Return (x, y) of the center of cell containing provided text 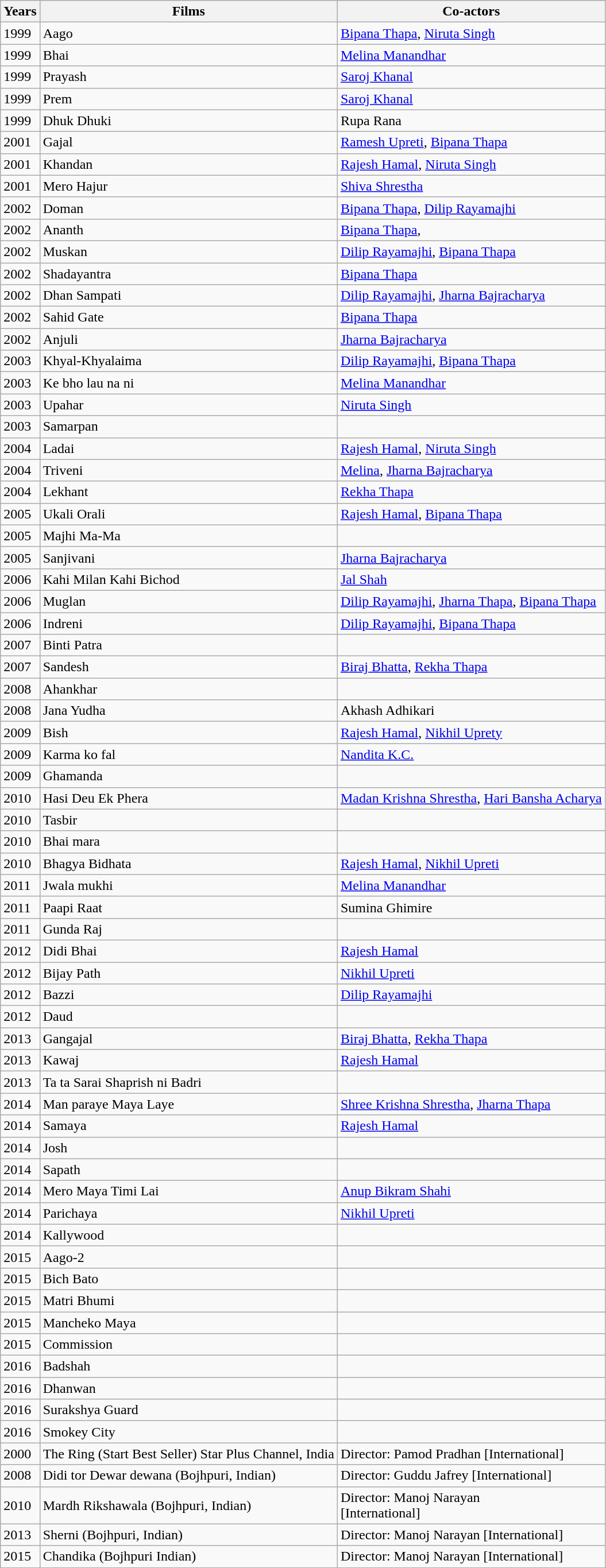
Prayash (188, 77)
Gunda Raj (188, 929)
Upahar (188, 405)
Samaya (188, 1126)
Bhai (188, 55)
Years (20, 11)
Kallywood (188, 1235)
Surakshya Guard (188, 1410)
Director: Guddu Jafrey [International] (471, 1476)
Karma ko fal (188, 754)
Jana Yudha (188, 711)
Dilip Rayamajhi, Jharna Bajracharya (471, 296)
Hasi Deu Ek Phera (188, 798)
Madan Krishna Shrestha, Hari Bansha Acharya (471, 798)
Jwala mukhi (188, 885)
Ukali Orali (188, 514)
Tasbir (188, 820)
Anup Bikram Shahi (471, 1191)
Mardh Rikshawala (Bojhpuri, Indian) (188, 1505)
Paapi Raat (188, 907)
Sanjivani (188, 557)
Khyal-Khyalaima (188, 361)
Muglan (188, 601)
Ghamanda (188, 776)
Triveni (188, 470)
Majhi Ma-Ma (188, 536)
Dilip Rayamajhi (471, 995)
Melina, Jharna Bajracharya (471, 470)
Indreni (188, 623)
Bipana Thapa, Niruta Singh (471, 33)
Prem (188, 99)
Josh (188, 1148)
Bich Bato (188, 1279)
Aago-2 (188, 1257)
Mero Hajur (188, 186)
Films (188, 11)
Niruta Singh (471, 405)
Anjuli (188, 339)
Co-actors (471, 11)
Ahankhar (188, 689)
Shree Krishna Shrestha, Jharna Thapa (471, 1104)
Bhagya Bidhata (188, 864)
Daud (188, 1017)
Bazzi (188, 995)
Bipana Thapa, Dilip Rayamajhi (471, 208)
Matri Bhumi (188, 1300)
Man paraye Maya Laye (188, 1104)
Sumina Ghimire (471, 907)
Shiva Shrestha (471, 186)
Samarpan (188, 427)
Sahid Gate (188, 318)
Didi Bhai (188, 951)
Smokey City (188, 1432)
Mero Maya Timi Lai (188, 1191)
Jal Shah (471, 579)
Akhash Adhikari (471, 711)
Ladai (188, 448)
The Ring (Start Best Seller) Star Plus Channel, India (188, 1454)
Kawaj (188, 1060)
Shadayantra (188, 274)
Lekhant (188, 492)
Gangajal (188, 1039)
Ta ta Sarai Shaprish ni Badri (188, 1082)
Dilip Rayamajhi, Jharna Thapa, Bipana Thapa (471, 601)
Sandesh (188, 667)
Nandita K.C. (471, 754)
Bish (188, 733)
Ramesh Upreti, Bipana Thapa (471, 142)
Rajesh Hamal, Bipana Thapa (471, 514)
Rupa Rana (471, 121)
Gajal (188, 142)
Doman (188, 208)
Didi tor Dewar dewana (Bojhpuri, Indian) (188, 1476)
Khandan (188, 164)
Aago (188, 33)
Dhan Sampati (188, 296)
Chandika (Bojhpuri Indian) (188, 1557)
Mancheko Maya (188, 1322)
Sherni (Bojhpuri, Indian) (188, 1535)
Rajesh Hamal, Nikhil Uprety (471, 733)
Binti Patra (188, 645)
Sapath (188, 1170)
Parichaya (188, 1213)
Bhai mara (188, 842)
Director: Manoj Narayan[International] (471, 1505)
Ke bho lau na ni (188, 383)
2000 (20, 1454)
Dhuk Dhuki (188, 121)
Bijay Path (188, 973)
Rekha Thapa (471, 492)
Muskan (188, 251)
Ananth (188, 230)
Badshah (188, 1366)
Commission (188, 1345)
Dhanwan (188, 1388)
Bipana Thapa, (471, 230)
Director: Pamod Pradhan [International] (471, 1454)
Kahi Milan Kahi Bichod (188, 579)
Rajesh Hamal, Nikhil Upreti (471, 864)
